For the text-containing cell, return its midpoint in [X, Y] coordinate format. 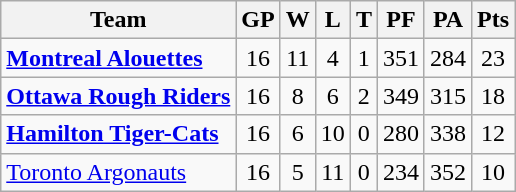
GP [258, 20]
Hamilton Tiger-Cats [118, 134]
Team [118, 20]
L [332, 20]
Ottawa Rough Riders [118, 96]
18 [494, 96]
1 [364, 58]
T [364, 20]
4 [332, 58]
284 [448, 58]
349 [400, 96]
280 [400, 134]
PA [448, 20]
W [298, 20]
23 [494, 58]
Pts [494, 20]
5 [298, 172]
PF [400, 20]
338 [448, 134]
351 [400, 58]
8 [298, 96]
2 [364, 96]
315 [448, 96]
352 [448, 172]
Montreal Alouettes [118, 58]
234 [400, 172]
Toronto Argonauts [118, 172]
12 [494, 134]
